Provide the [X, Y] coordinate of the cell's center where the given text is located.  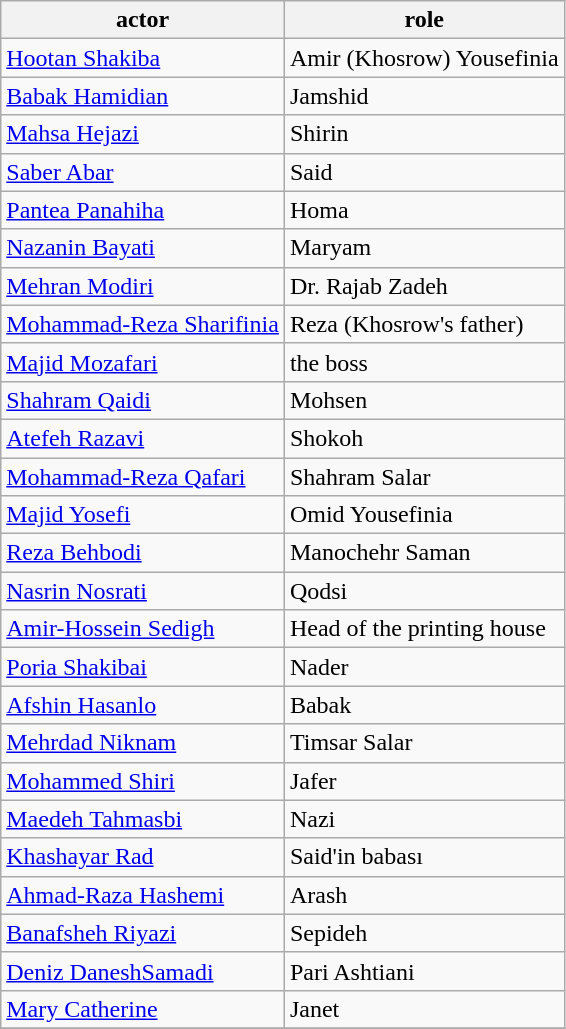
Sepideh [424, 933]
Afshin Hasanlo [143, 705]
Shahram Qaidi [143, 400]
Mehran Modiri [143, 286]
Atefeh Razavi [143, 438]
the boss [424, 362]
Mohsen [424, 400]
Reza (Khosrow's father) [424, 324]
Mahsa Hejazi [143, 134]
Jamshid [424, 96]
Amir-Hossein Sedigh [143, 629]
Majid Yosefi [143, 515]
Arash [424, 895]
Ahmad-Raza Hashemi [143, 895]
Said [424, 172]
Jafer [424, 781]
Homa [424, 210]
Manochehr Saman [424, 553]
Dr. Rajab Zadeh [424, 286]
Babak [424, 705]
Janet [424, 1009]
Head of the printing house [424, 629]
Mohammad-Reza Sharifinia [143, 324]
Nazi [424, 819]
Saber Abar [143, 172]
Nader [424, 667]
Poria Shakibai [143, 667]
Maedeh Tahmasbi [143, 819]
Said'in babası [424, 857]
Shirin [424, 134]
Qodsi [424, 591]
Amir (Khosrow) Yousefinia [424, 58]
Hootan Shakiba [143, 58]
role [424, 20]
actor [143, 20]
Banafsheh Riyazi [143, 933]
Khashayar Rad [143, 857]
Mohammed Shiri [143, 781]
Shokoh [424, 438]
Deniz DaneshSamadi [143, 971]
Majid Mozafari [143, 362]
Mohammad-Reza Qafari [143, 477]
Pantea Panahiha [143, 210]
Nasrin Nosrati [143, 591]
Maryam [424, 248]
Mehrdad Niknam [143, 743]
Shahram Salar [424, 477]
Omid Yousefinia [424, 515]
Reza Behbodi [143, 553]
Pari Ashtiani [424, 971]
Mary Catherine [143, 1009]
Timsar Salar [424, 743]
Nazanin Bayati [143, 248]
Babak Hamidian [143, 96]
